Return the [X, Y] coordinate for the center point of the cell that contains the specified text.  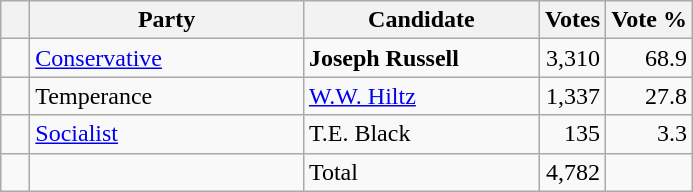
Vote % [650, 20]
Total [421, 172]
Candidate [421, 20]
Socialist [167, 134]
68.9 [650, 58]
3,310 [572, 58]
T.E. Black [421, 134]
Party [167, 20]
135 [572, 134]
27.8 [650, 96]
Votes [572, 20]
Joseph Russell [421, 58]
1,337 [572, 96]
Temperance [167, 96]
Conservative [167, 58]
4,782 [572, 172]
3.3 [650, 134]
W.W. Hiltz [421, 96]
